From the cell containing the given text, extract its center point as [X, Y] coordinate. 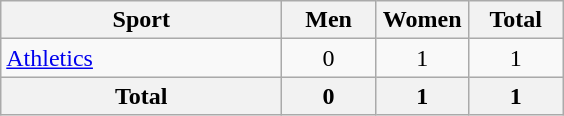
Men [329, 20]
Women [422, 20]
Athletics [142, 58]
Sport [142, 20]
